For the text-containing cell, return its midpoint in [X, Y] coordinate format. 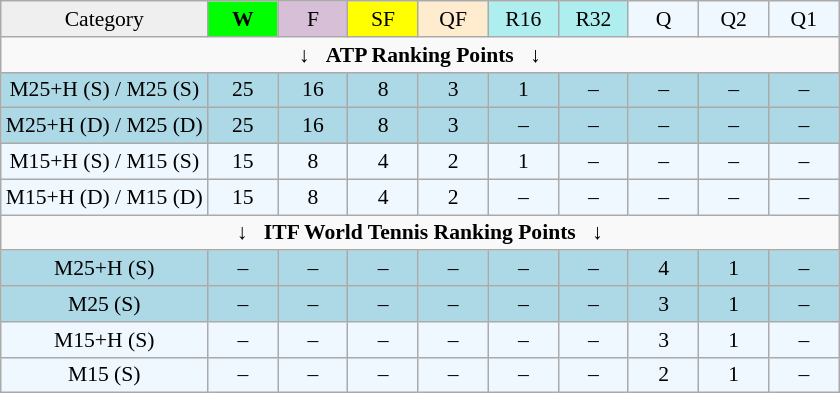
↓ ITF World Tennis Ranking Points ↓ [420, 233]
M15 (S) [104, 375]
M15+H (S) [104, 340]
M25+H (S) / M25 (S) [104, 90]
QF [453, 19]
M15+H (S) / M15 (S) [104, 162]
↓ ATP Ranking Points ↓ [420, 55]
W [243, 19]
M25+H (S) [104, 269]
M25+H (D) / M25 (D) [104, 126]
SF [383, 19]
R32 [593, 19]
M25 (S) [104, 304]
Q [663, 19]
Q2 [734, 19]
Q1 [804, 19]
R16 [523, 19]
M15+H (D) / M15 (D) [104, 197]
F [313, 19]
Category [104, 19]
